Identify which cell holds the provided text, then report its (x, y) central coordinate. 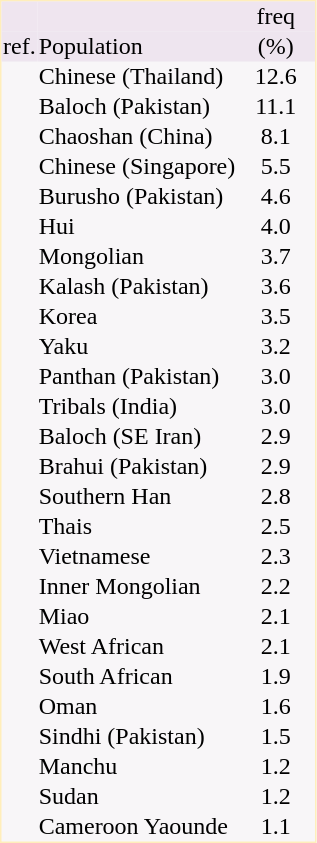
Inner Mongolian (137, 587)
2.8 (276, 497)
11.1 (276, 107)
Tribals (India) (137, 407)
1.5 (276, 737)
West African (137, 647)
4.6 (276, 197)
(%) (276, 47)
4.0 (276, 227)
ref. (20, 47)
1.1 (276, 827)
1.9 (276, 677)
12.6 (276, 77)
freq (276, 17)
Mongolian (137, 257)
Hui (137, 227)
Population (137, 47)
5.5 (276, 167)
2.2 (276, 587)
Vietnamese (137, 557)
2.3 (276, 557)
Baloch (SE Iran) (137, 437)
Sudan (137, 797)
1.6 (276, 707)
Brahui (Pakistan) (137, 467)
2.5 (276, 527)
3.2 (276, 347)
South African (137, 677)
Miao (137, 617)
Korea (137, 317)
3.6 (276, 287)
Yaku (137, 347)
Chinese (Thailand) (137, 77)
Manchu (137, 767)
Chinese (Singapore) (137, 167)
Oman (137, 707)
Cameroon Yaounde (137, 827)
Baloch (Pakistan) (137, 107)
Burusho (Pakistan) (137, 197)
Chaoshan (China) (137, 137)
8.1 (276, 137)
Southern Han (137, 497)
Kalash (Pakistan) (137, 287)
Thais (137, 527)
3.7 (276, 257)
Panthan (Pakistan) (137, 377)
Sindhi (Pakistan) (137, 737)
3.5 (276, 317)
